Pinpoint the cell where the given text exists, returning its (X, Y) midpoint coordinate. 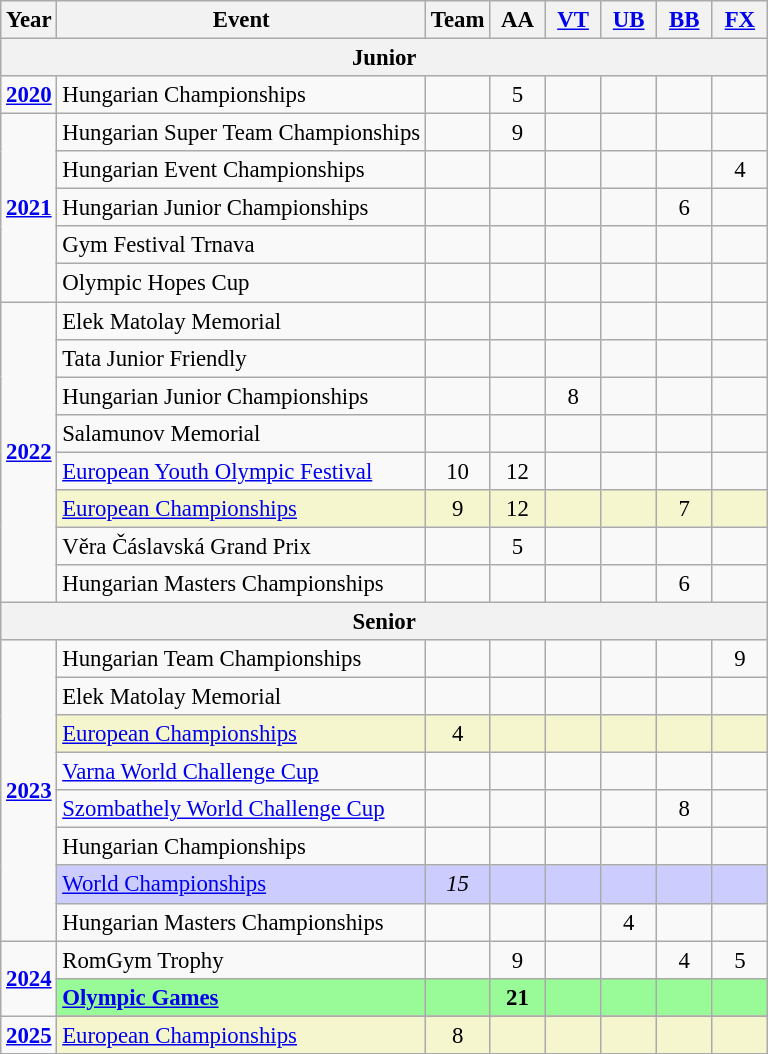
Tata Junior Friendly (242, 358)
2023 (29, 790)
UB (629, 20)
Junior (384, 58)
Szombathely World Challenge Cup (242, 809)
Varna World Challenge Cup (242, 772)
Gym Festival Trnava (242, 245)
AA (518, 20)
BB (684, 20)
Hungarian Team Championships (242, 659)
VT (573, 20)
Hungarian Event Championships (242, 170)
Event (242, 20)
Hungarian Super Team Championships (242, 133)
FX (740, 20)
2024 (29, 978)
2022 (29, 452)
10 (458, 471)
Věra Čáslavská Grand Prix (242, 546)
2021 (29, 208)
World Championships (242, 885)
RomGym Trophy (242, 960)
Senior (384, 621)
Year (29, 20)
European Youth Olympic Festival (242, 471)
Salamunov Memorial (242, 433)
15 (458, 885)
Team (458, 20)
Olympic Games (242, 997)
Olympic Hopes Cup (242, 283)
21 (518, 997)
7 (684, 509)
2025 (29, 1035)
2020 (29, 95)
